For the text-containing cell, return its midpoint in (X, Y) coordinate format. 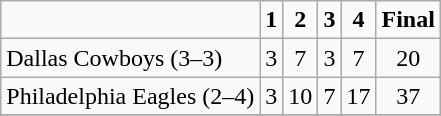
Dallas Cowboys (3–3) (130, 58)
Final (408, 20)
4 (358, 20)
17 (358, 96)
10 (300, 96)
37 (408, 96)
1 (272, 20)
Philadelphia Eagles (2–4) (130, 96)
20 (408, 58)
2 (300, 20)
